Return (X, Y) of the center of cell containing provided text 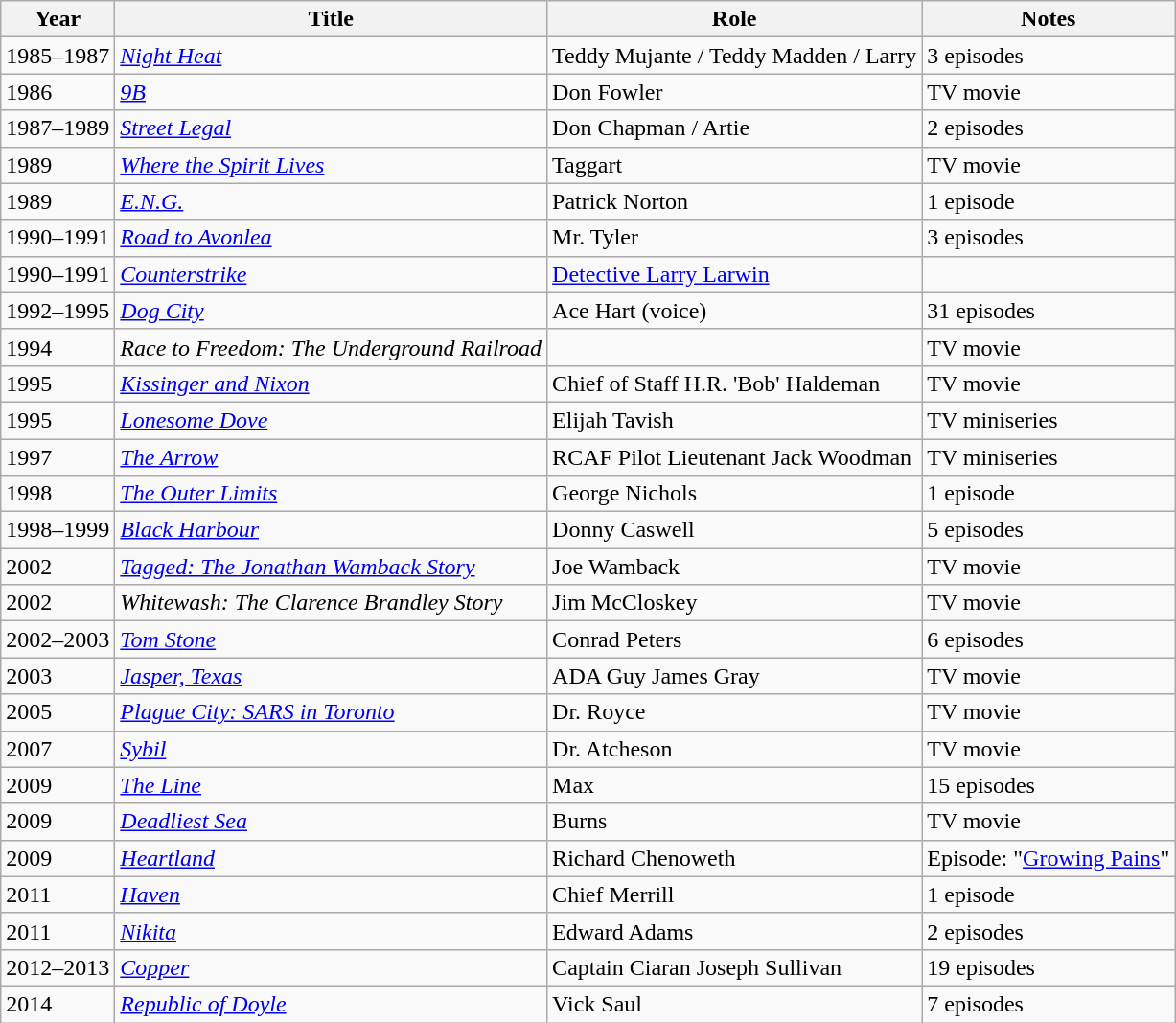
2002–2003 (58, 639)
Counterstrike (332, 274)
Jim McCloskey (734, 603)
Burns (734, 822)
Richard Chenoweth (734, 858)
Ace Hart (voice) (734, 311)
1998–1999 (58, 530)
Taggart (734, 165)
Elijah Tavish (734, 420)
Edward Adams (734, 931)
Nikita (332, 931)
Max (734, 785)
Night Heat (332, 56)
2007 (58, 749)
1985–1987 (58, 56)
ADA Guy James Gray (734, 676)
1997 (58, 457)
Tagged: The Jonathan Wamback Story (332, 567)
Joe Wamback (734, 567)
31 episodes (1049, 311)
Jasper, Texas (332, 676)
5 episodes (1049, 530)
Captain Ciaran Joseph Sullivan (734, 967)
Dr. Atcheson (734, 749)
Donny Caswell (734, 530)
Sybil (332, 749)
Race to Freedom: The Underground Railroad (332, 347)
1992–1995 (58, 311)
Mr. Tyler (734, 238)
George Nichols (734, 494)
Lonesome Dove (332, 420)
2014 (58, 1004)
Patrick Norton (734, 201)
Republic of Doyle (332, 1004)
9B (332, 92)
Copper (332, 967)
Haven (332, 895)
Don Chapman / Artie (734, 128)
Kissinger and Nixon (332, 384)
Chief of Staff H.R. 'Bob' Haldeman (734, 384)
Black Harbour (332, 530)
Episode: "Growing Pains" (1049, 858)
Street Legal (332, 128)
1986 (58, 92)
1998 (58, 494)
Where the Spirit Lives (332, 165)
Detective Larry Larwin (734, 274)
Dog City (332, 311)
19 episodes (1049, 967)
Whitewash: The Clarence Brandley Story (332, 603)
Deadliest Sea (332, 822)
Plague City: SARS in Toronto (332, 712)
The Outer Limits (332, 494)
Heartland (332, 858)
Teddy Mujante / Teddy Madden / Larry (734, 56)
Dr. Royce (734, 712)
Don Fowler (734, 92)
Role (734, 19)
Chief Merrill (734, 895)
Title (332, 19)
2012–2013 (58, 967)
1987–1989 (58, 128)
7 episodes (1049, 1004)
RCAF Pilot Lieutenant Jack Woodman (734, 457)
Conrad Peters (734, 639)
6 episodes (1049, 639)
Tom Stone (332, 639)
Notes (1049, 19)
Year (58, 19)
Vick Saul (734, 1004)
The Arrow (332, 457)
15 episodes (1049, 785)
2005 (58, 712)
Road to Avonlea (332, 238)
The Line (332, 785)
1994 (58, 347)
2003 (58, 676)
E.N.G. (332, 201)
